From the cell containing the given text, extract its center point as (x, y) coordinate. 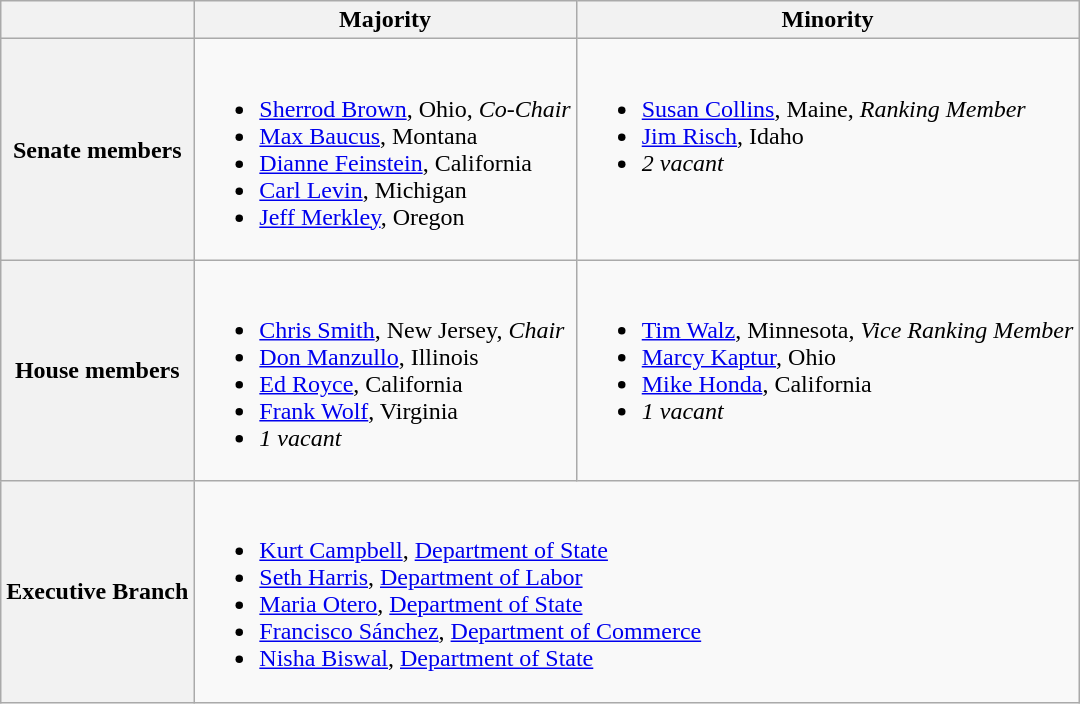
Chris Smith, New Jersey, ChairDon Manzullo, IllinoisEd Royce, CaliforniaFrank Wolf, Virginia1 vacant (385, 370)
Tim Walz, Minnesota, Vice Ranking MemberMarcy Kaptur, OhioMike Honda, California1 vacant (828, 370)
Majority (385, 20)
House members (98, 370)
Minority (828, 20)
Senate members (98, 150)
Executive Branch (98, 592)
Susan Collins, Maine, Ranking MemberJim Risch, Idaho2 vacant (828, 150)
Sherrod Brown, Ohio, Co-ChairMax Baucus, MontanaDianne Feinstein, CaliforniaCarl Levin, MichiganJeff Merkley, Oregon (385, 150)
